Find where the given text appears and provide that cell's center as (x, y) coordinate. 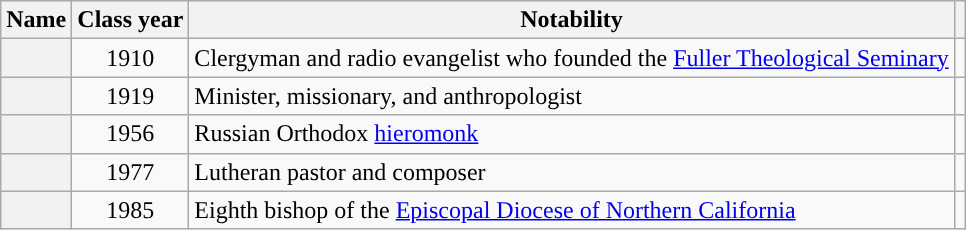
1977 (130, 172)
Notability (572, 20)
1910 (130, 58)
Clergyman and radio evangelist who founded the Fuller Theological Seminary (572, 58)
1919 (130, 96)
Class year (130, 20)
1956 (130, 134)
Russian Orthodox hieromonk (572, 134)
Lutheran pastor and composer (572, 172)
Minister, missionary, and anthropologist (572, 96)
Eighth bishop of the Episcopal Diocese of Northern California (572, 210)
Name (36, 20)
1985 (130, 210)
